Capture the cell that displays the provided text and extract its (x, y) central coordinate. 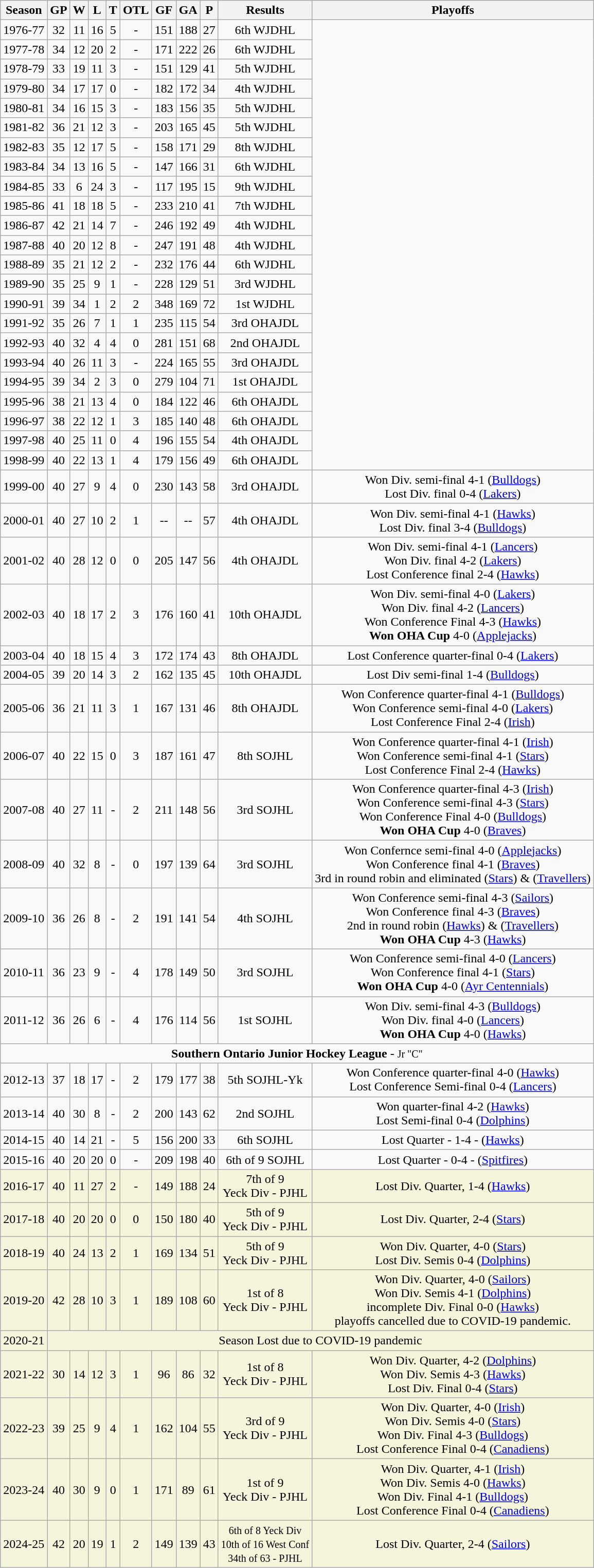
180 (188, 1219)
247 (164, 245)
GA (188, 10)
131 (188, 708)
135 (188, 675)
2020-21 (24, 1341)
167 (164, 708)
7th of 9Yeck Div - PJHL (265, 1186)
2006-07 (24, 756)
174 (188, 655)
2016-17 (24, 1186)
233 (164, 206)
2011-12 (24, 1020)
Won Div. semi-final 4-1 (Bulldogs)Lost Div. final 0-4 (Lakers) (453, 486)
140 (188, 421)
Won quarter-final 4-2 (Hawks)Lost Semi-final 0-4 (Dolphins) (453, 1114)
64 (209, 864)
1988-89 (24, 265)
205 (164, 560)
Results (265, 10)
2017-18 (24, 1219)
96 (164, 1374)
Lost Div semi-final 1-4 (Bulldogs) (453, 675)
1st of 9Yeck Div - PJHL (265, 1490)
Won Div. Quarter, 4-1 (Irish)Won Div. Semis 4-0 (Hawks)Won Div. Final 4-1 (Bulldogs)Lost Conference Final 0-4 (Canadiens) (453, 1490)
122 (188, 402)
1994-95 (24, 382)
224 (164, 362)
1st SOJHL (265, 1020)
37 (59, 1080)
211 (164, 810)
2024-25 (24, 1544)
1980-81 (24, 108)
Southern Ontario Junior Hockey League - Jr "C" (297, 1053)
W (79, 10)
1986-87 (24, 225)
1985-86 (24, 206)
1992-93 (24, 343)
2005-06 (24, 708)
1st WJDHL (265, 304)
2022-23 (24, 1428)
281 (164, 343)
158 (164, 147)
178 (164, 973)
1999-00 (24, 486)
86 (188, 1374)
210 (188, 206)
2010-11 (24, 973)
8th WJDHL (265, 147)
232 (164, 265)
6th of 9 SOJHL (265, 1159)
GP (59, 10)
160 (188, 615)
2003-04 (24, 655)
1984-85 (24, 186)
Lost Div. Quarter, 2-4 (Sailors) (453, 1544)
1991-92 (24, 323)
184 (164, 402)
1987-88 (24, 245)
2002-03 (24, 615)
Won Div. Quarter, 4-2 (Dolphins)Won Div. Semis 4-3 (Hawks)Lost Div. Final 0-4 (Stars) (453, 1374)
166 (188, 167)
1996-97 (24, 421)
Won Conference quarter-final 4-0 (Hawks)Lost Conference Semi-final 0-4 (Lancers) (453, 1080)
Won Div. Quarter, 4-0 (Irish)Won Div. Semis 4-0 (Stars)Won Div. Final 4-3 (Bulldogs)Lost Conference Final 0-4 (Canadiens) (453, 1428)
GF (164, 10)
1997-98 (24, 441)
47 (209, 756)
Won Div. Quarter, 4-0 (Stars)Lost Div. Semis 0-4 (Dolphins) (453, 1252)
2007-08 (24, 810)
Lost Div. Quarter, 2-4 (Stars) (453, 1219)
Won Div. semi-final 4-3 (Bulldogs)Won Div. final 4-0 (Lancers)Won OHA Cup 4-0 (Hawks) (453, 1020)
4th SOJHL (265, 918)
2001-02 (24, 560)
150 (164, 1219)
1990-91 (24, 304)
197 (164, 864)
182 (164, 88)
348 (164, 304)
1976-77 (24, 30)
Lost Quarter - 0-4 - (Spitfires) (453, 1159)
Won Conference semi-final 4-0 (Lancers)Won Conference final 4-1 (Stars)Won OHA Cup 4-0 (Ayr Centennials) (453, 973)
1st OHAJDL (265, 382)
161 (188, 756)
T (113, 10)
Won Conference semi-final 4-3 (Sailors)Won Conference final 4-3 (Braves)2nd in round robin (Hawks) & (Travellers)Won OHA Cup 4-3 (Hawks) (453, 918)
2004-05 (24, 675)
57 (209, 520)
Won Conference quarter-final 4-3 (Irish)Won Conference semi-final 4-3 (Stars)Won Conference Final 4-0 (Bulldogs)Won OHA Cup 4-0 (Braves) (453, 810)
5th SOJHL-Yk (265, 1080)
2018-19 (24, 1252)
Won Div. semi-final 4-1 (Hawks)Lost Div. final 3-4 (Bulldogs) (453, 520)
Won Div. semi-final 4-0 (Lakers)Won Div. final 4-2 (Lancers)Won Conference Final 4-3 (Hawks)Won OHA Cup 4-0 (Applejacks) (453, 615)
50 (209, 973)
1982-83 (24, 147)
1977-78 (24, 49)
134 (188, 1252)
198 (188, 1159)
2023-24 (24, 1490)
89 (188, 1490)
L (97, 10)
141 (188, 918)
60 (209, 1301)
3rd WJDHL (265, 284)
Lost Conference quarter-final 0-4 (Lakers) (453, 655)
62 (209, 1114)
1998-99 (24, 460)
3rd of 9Yeck Div - PJHL (265, 1428)
2014-15 (24, 1140)
222 (188, 49)
1989-90 (24, 284)
209 (164, 1159)
31 (209, 167)
279 (164, 382)
Won Conference quarter-final 4-1 (Bulldogs)Won Conference semi-final 4-0 (Lakers)Lost Conference Final 2-4 (Irish) (453, 708)
189 (164, 1301)
OTL (136, 10)
114 (188, 1020)
P (209, 10)
Won Div. semi-final 4-1 (Lancers)Won Div. final 4-2 (Lakers)Lost Conference final 2-4 (Hawks) (453, 560)
155 (188, 441)
2008-09 (24, 864)
Playoffs (453, 10)
2000-01 (24, 520)
23 (79, 973)
196 (164, 441)
Won Conference quarter-final 4-1 (Irish)Won Conference semi-final 4-1 (Stars)Lost Conference Final 2-4 (Hawks) (453, 756)
1978-79 (24, 69)
148 (188, 810)
2021-22 (24, 1374)
72 (209, 304)
203 (164, 127)
108 (188, 1301)
6th SOJHL (265, 1140)
6th of 8 Yeck Div 10th of 16 West Conf 34th of 63 - PJHL (265, 1544)
2nd OHAJDL (265, 343)
246 (164, 225)
68 (209, 343)
183 (164, 108)
Won Div. Quarter, 4-0 (Sailors)Won Div. Semis 4-1 (Dolphins)incomplete Div. Final 0-0 (Hawks) playoffs cancelled due to COVID-19 pandemic. (453, 1301)
228 (164, 284)
Season (24, 10)
2nd SOJHL (265, 1114)
192 (188, 225)
2009-10 (24, 918)
71 (209, 382)
185 (164, 421)
Season Lost due to COVID-19 pandemic (320, 1341)
2013-14 (24, 1114)
2015-16 (24, 1159)
195 (188, 186)
44 (209, 265)
230 (164, 486)
Won Confernce semi-final 4-0 (Applejacks)Won Conference final 4-1 (Braves) 3rd in round robin and eliminated (Stars) & (Travellers) (453, 864)
Lost Div. Quarter, 1-4 (Hawks) (453, 1186)
115 (188, 323)
29 (209, 147)
2012-13 (24, 1080)
9th WJDHL (265, 186)
1993-94 (24, 362)
2019-20 (24, 1301)
8th SOJHL (265, 756)
1995-96 (24, 402)
1981-82 (24, 127)
235 (164, 323)
58 (209, 486)
187 (164, 756)
1983-84 (24, 167)
61 (209, 1490)
Lost Quarter - 1-4 - (Hawks) (453, 1140)
7th WJDHL (265, 206)
1979-80 (24, 88)
117 (164, 186)
177 (188, 1080)
